Find where the given text appears and provide that cell's center as (X, Y) coordinate. 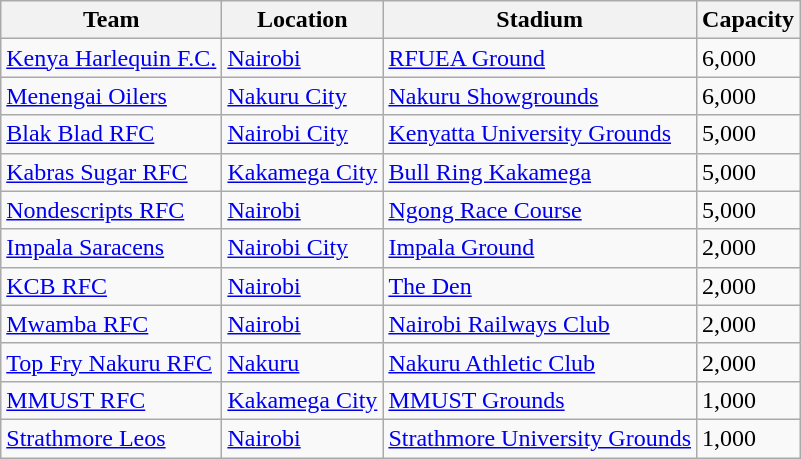
Ngong Race Course (540, 210)
Menengai Oilers (112, 96)
Nakuru (302, 362)
Nondescripts RFC (112, 210)
Kabras Sugar RFC (112, 172)
Stadium (540, 20)
Blak Blad RFC (112, 134)
RFUEA Ground (540, 58)
Capacity (748, 20)
Nakuru Athletic Club (540, 362)
Kenya Harlequin F.C. (112, 58)
Nairobi Railways Club (540, 324)
Impala Saracens (112, 248)
Kenyatta University Grounds (540, 134)
Strathmore Leos (112, 438)
Nakuru City (302, 96)
Top Fry Nakuru RFC (112, 362)
MMUST RFC (112, 400)
Bull Ring Kakamega (540, 172)
KCB RFC (112, 286)
Location (302, 20)
MMUST Grounds (540, 400)
Team (112, 20)
Nakuru Showgrounds (540, 96)
Mwamba RFC (112, 324)
Impala Ground (540, 248)
Strathmore University Grounds (540, 438)
The Den (540, 286)
